Determine the (X, Y) coordinate at the center of the cell enclosing the given text.  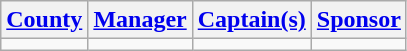
County (44, 20)
Captain(s) (252, 20)
Manager (140, 20)
Sponsor (358, 20)
